From the cell containing the given text, extract its center point as (x, y) coordinate. 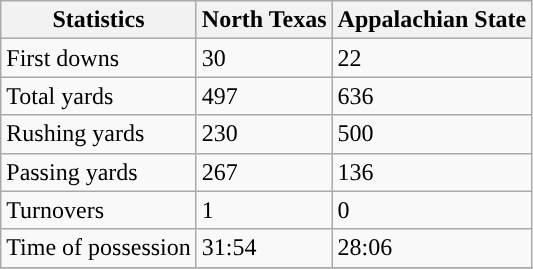
1 (264, 210)
636 (432, 96)
22 (432, 58)
Time of possession (99, 248)
267 (264, 172)
0 (432, 210)
First downs (99, 58)
136 (432, 172)
North Texas (264, 20)
30 (264, 58)
Statistics (99, 20)
Turnovers (99, 210)
Passing yards (99, 172)
500 (432, 134)
Rushing yards (99, 134)
28:06 (432, 248)
Appalachian State (432, 20)
31:54 (264, 248)
497 (264, 96)
230 (264, 134)
Total yards (99, 96)
